Capture the cell that displays the provided text and extract its (x, y) central coordinate. 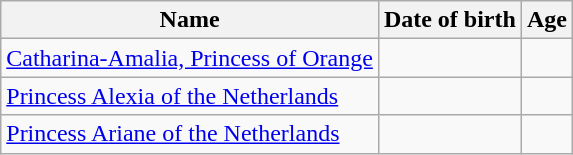
Date of birth (450, 20)
Catharina-Amalia, Princess of Orange (190, 58)
Age (546, 20)
Princess Alexia of the Netherlands (190, 96)
Princess Ariane of the Netherlands (190, 134)
Name (190, 20)
